Return the [x, y] coordinate for the center point of the cell that contains the specified text.  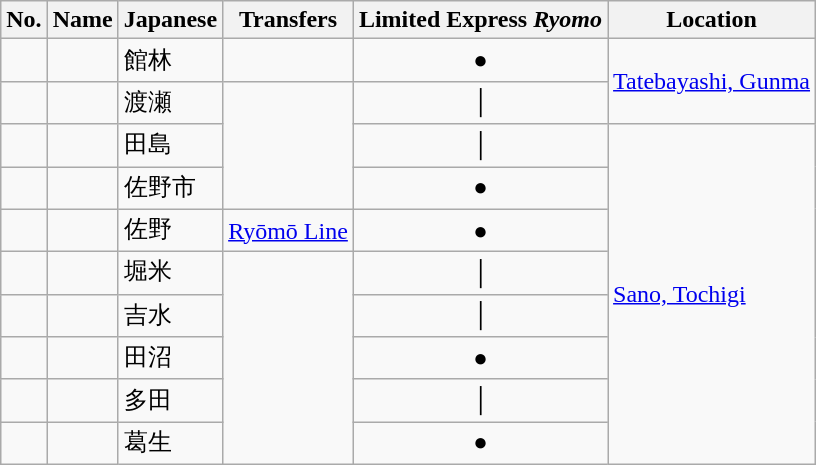
渡瀬 [170, 102]
葛生 [170, 444]
Sano, Tochigi [712, 294]
田沼 [170, 358]
Ryōmō Line [288, 230]
Name [82, 20]
佐野 [170, 230]
館林 [170, 60]
No. [24, 20]
Transfers [288, 20]
Tatebayashi, Gunma [712, 82]
多田 [170, 400]
Limited Express Ryomo [480, 20]
佐野市 [170, 188]
吉水 [170, 316]
Location [712, 20]
堀米 [170, 274]
田島 [170, 146]
Japanese [170, 20]
